Determine the (X, Y) coordinate at the center of the cell enclosing the given text.  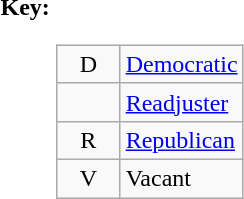
Readjuster (182, 102)
D (89, 64)
V (89, 178)
Vacant (182, 178)
Republican (182, 140)
Democratic (182, 64)
R (89, 140)
